Find where the given text appears and provide that cell's center as (X, Y) coordinate. 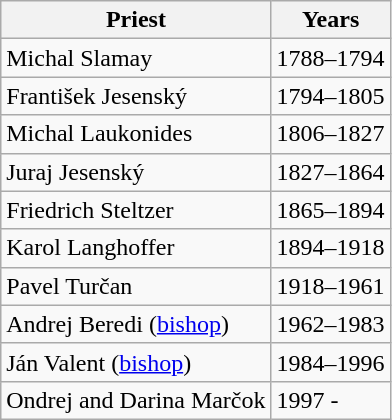
1827–1864 (330, 172)
Michal Slamay (136, 58)
1984–1996 (330, 362)
Ján Valent (bishop) (136, 362)
1962–1983 (330, 324)
František Jesenský (136, 96)
1788–1794 (330, 58)
1865–1894 (330, 210)
Pavel Turčan (136, 286)
Years (330, 20)
Karol Langhoffer (136, 248)
1918–1961 (330, 286)
1997 - (330, 400)
Friedrich Steltzer (136, 210)
1894–1918 (330, 248)
Andrej Beredi (bishop) (136, 324)
Michal Laukonides (136, 134)
1794–1805 (330, 96)
Juraj Jesenský (136, 172)
Priest (136, 20)
Ondrej and Darina Marčok (136, 400)
1806–1827 (330, 134)
